Locate the cell with the specified text and output its [X, Y] center coordinate. 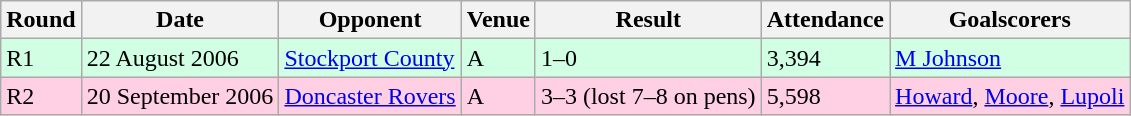
22 August 2006 [180, 58]
Attendance [825, 20]
3,394 [825, 58]
Venue [498, 20]
Howard, Moore, Lupoli [1010, 96]
R1 [41, 58]
Goalscorers [1010, 20]
M Johnson [1010, 58]
R2 [41, 96]
Opponent [370, 20]
Round [41, 20]
3–3 (lost 7–8 on pens) [648, 96]
5,598 [825, 96]
Doncaster Rovers [370, 96]
Date [180, 20]
Result [648, 20]
20 September 2006 [180, 96]
1–0 [648, 58]
Stockport County [370, 58]
